Return [x, y] of the center of cell containing provided text 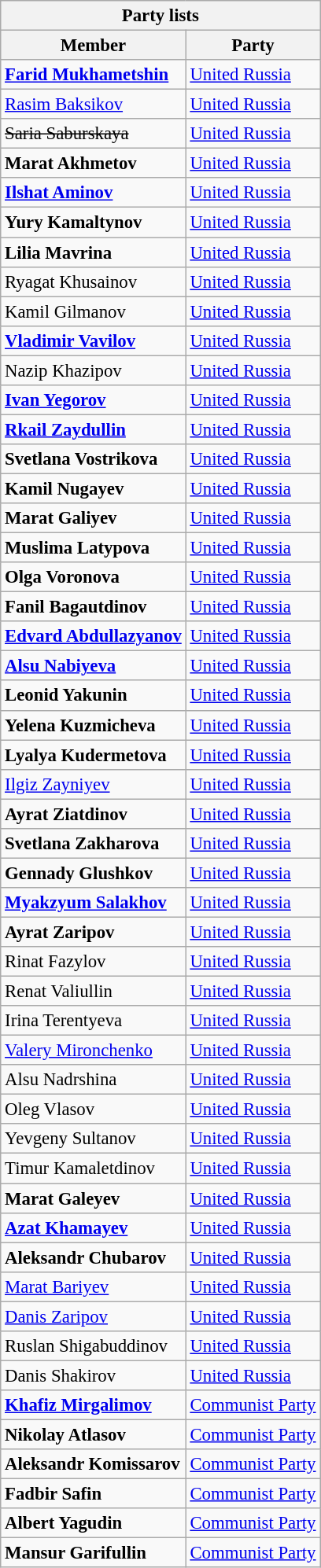
Vladimir Vavilov [93, 340]
Rkail Zaydullin [93, 429]
Mansur Garifullin [93, 1553]
Rinat Fazylov [93, 962]
Olga Voronova [93, 577]
Rasim Baksikov [93, 105]
Edvard Abdullazyanov [93, 636]
Ayrat Zaripov [93, 932]
Irina Terentyeva [93, 1021]
Renat Valiullin [93, 992]
Svetlana Zakharova [93, 844]
Valery Mironchenko [93, 1051]
Ruslan Shigabuddinov [93, 1346]
Aleksandr Komissarov [93, 1464]
Kamil Nugayev [93, 488]
Ilgiz Zayniyev [93, 784]
Nikolay Atlasov [93, 1434]
Ilshat Aminov [93, 193]
Alsu Nabiyeva [93, 666]
Fadbir Safin [93, 1494]
Aleksandr Chubarov [93, 1257]
Yury Kamaltynov [93, 223]
Azat Khamayev [93, 1228]
Albert Yagudin [93, 1523]
Lyalya Kudermetova [93, 755]
Danis Shakirov [93, 1375]
Ryagat Khusainov [93, 282]
Danis Zaripov [93, 1316]
Saria Saburskaya [93, 134]
Leonid Yakunin [93, 696]
Member [93, 46]
Lilia Mavrina [93, 252]
Oleg Vlasov [93, 1110]
Marat Bariyev [93, 1286]
Timur Kamaletdinov [93, 1169]
Khafiz Mirgalimov [93, 1405]
Muslima Latypova [93, 548]
Yevgeny Sultanov [93, 1139]
Yelena Kuzmicheva [93, 725]
Ayrat Ziatdinov [93, 814]
Party lists [160, 16]
Marat Galiyev [93, 518]
Fanil Bagautdinov [93, 607]
Svetlana Vostrikova [93, 459]
Party [253, 46]
Alsu Nadrshina [93, 1080]
Gennady Glushkov [93, 873]
Marat Galeyev [93, 1198]
Nazip Khazipov [93, 370]
Ivan Yegorov [93, 400]
Farid Mukhametshin [93, 75]
Kamil Gilmanov [93, 311]
Marat Akhmetov [93, 164]
Myakzyum Salakhov [93, 903]
